Find where the given text appears and provide that cell's center as [x, y] coordinate. 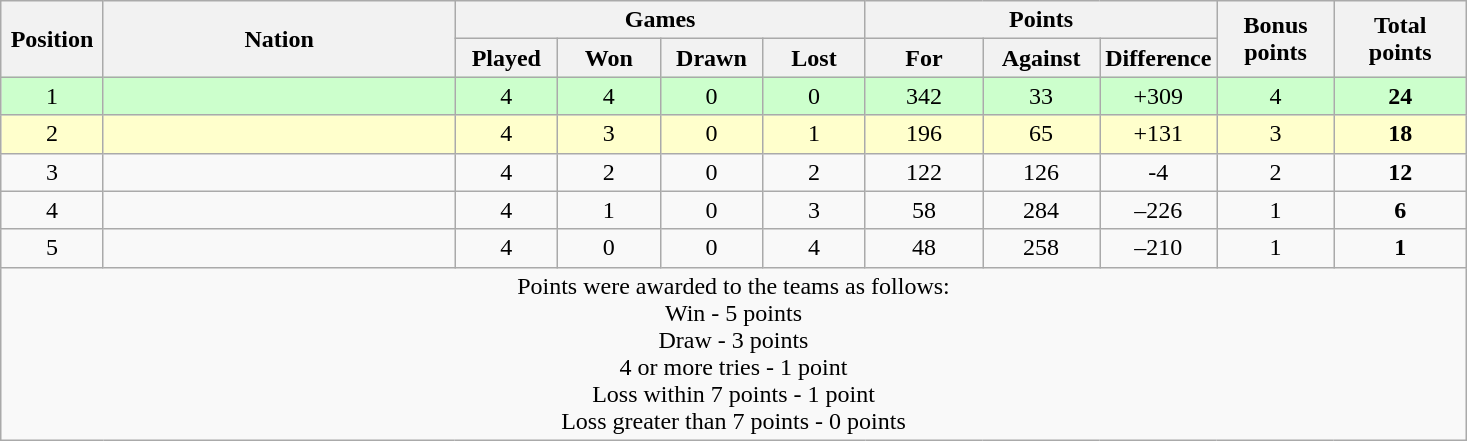
122 [924, 172]
Position [52, 39]
33 [1040, 96]
5 [52, 248]
+309 [1158, 96]
196 [924, 134]
284 [1040, 210]
342 [924, 96]
Bonuspoints [1276, 39]
-4 [1158, 172]
Difference [1158, 58]
48 [924, 248]
Points [1041, 20]
Totalpoints [1400, 39]
Games [660, 20]
18 [1400, 134]
58 [924, 210]
–226 [1158, 210]
Against [1040, 58]
258 [1040, 248]
Nation [279, 39]
6 [1400, 210]
For [924, 58]
Lost [814, 58]
Played [506, 58]
12 [1400, 172]
Won [610, 58]
–210 [1158, 248]
24 [1400, 96]
126 [1040, 172]
Drawn [712, 58]
65 [1040, 134]
+131 [1158, 134]
